For the text-containing cell, return its midpoint in [x, y] coordinate format. 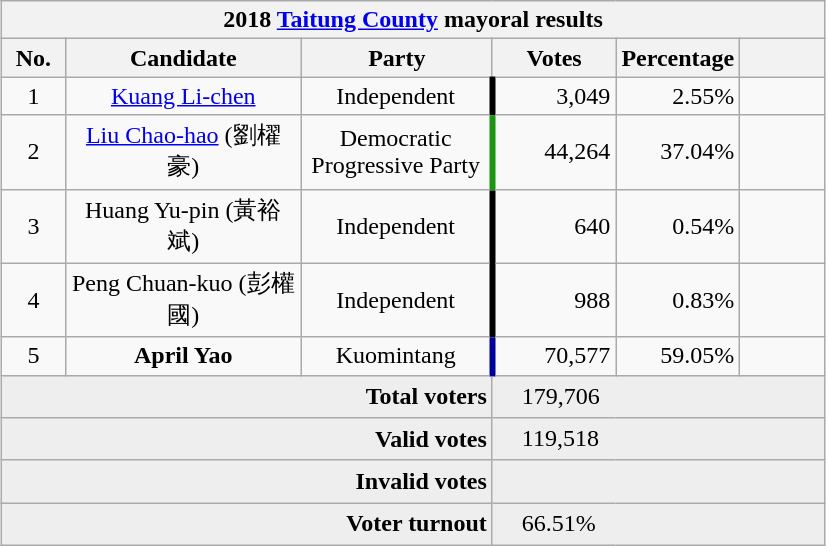
Huang Yu-pin (黃裕斌) [183, 226]
640 [554, 226]
988 [554, 300]
Kuang Li-chen [183, 96]
Liu Chao-hao (劉櫂豪) [183, 152]
0.83% [678, 300]
4 [34, 300]
2.55% [678, 96]
37.04% [678, 152]
Peng Chuan-kuo (彭權國) [183, 300]
Valid votes [248, 440]
Total voters [248, 396]
70,577 [554, 356]
April Yao [183, 356]
1 [34, 96]
Candidate [183, 58]
Voter turnout [248, 524]
Percentage [678, 58]
5 [34, 356]
59.05% [678, 356]
Democratic Progressive Party [396, 152]
44,264 [554, 152]
Kuomintang [396, 356]
66.51% [658, 524]
Votes [554, 58]
No. [34, 58]
119,518 [658, 440]
Party [396, 58]
2018 Taitung County mayoral results [414, 20]
3 [34, 226]
2 [34, 152]
3,049 [554, 96]
0.54% [678, 226]
Invalid votes [248, 482]
179,706 [658, 396]
